From the cell containing the given text, extract its center point as (x, y) coordinate. 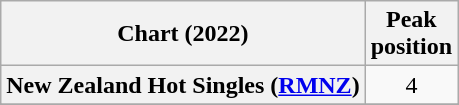
4 (411, 85)
Chart (2022) (183, 34)
New Zealand Hot Singles (RMNZ) (183, 85)
Peakposition (411, 34)
